From the cell containing the given text, extract its center point as (x, y) coordinate. 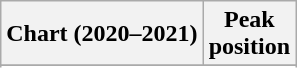
Peakposition (249, 34)
Chart (2020–2021) (102, 34)
